Output the (x, y) coordinate of the center of the cell containing the given text.  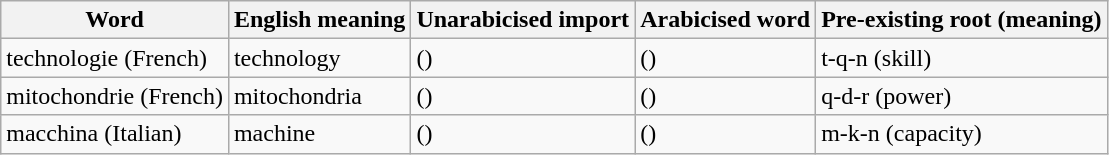
q-d-r (power) (962, 96)
t-q-n (skill) (962, 58)
English meaning (319, 20)
Pre-existing root (meaning) (962, 20)
machine (319, 134)
Word (115, 20)
mitochondrie (French) (115, 96)
mitochondria (319, 96)
macchina (Italian) (115, 134)
m-k-n (capacity) (962, 134)
Unarabicised import (523, 20)
technologie (French) (115, 58)
Arabicised word (726, 20)
technology (319, 58)
